For the text-containing cell, return its midpoint in (x, y) coordinate format. 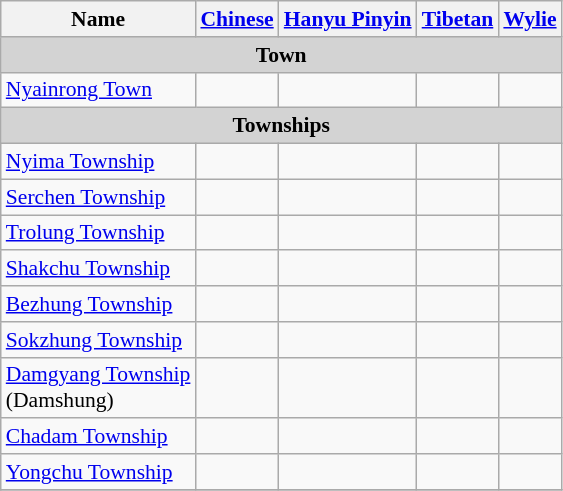
Hanyu Pinyin (348, 19)
Serchen Township (98, 197)
Yongchu Township (98, 472)
Chadam Township (98, 437)
Bezhung Township (98, 304)
Townships (282, 126)
Tibetan (458, 19)
Damgyang Township(Damshung) (98, 388)
Shakchu Township (98, 269)
Name (98, 19)
Nyainrong Town (98, 90)
Wylie (530, 19)
Nyima Township (98, 162)
Chinese (236, 19)
Sokzhung Township (98, 340)
Trolung Township (98, 233)
Town (282, 55)
